For the text-containing cell, return its midpoint in (X, Y) coordinate format. 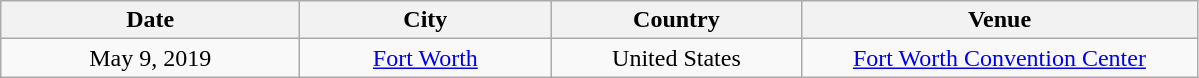
Venue (1000, 20)
Country (676, 20)
United States (676, 58)
Date (150, 20)
Fort Worth Convention Center (1000, 58)
Fort Worth (426, 58)
May 9, 2019 (150, 58)
City (426, 20)
